From the cell containing the given text, extract its center point as [X, Y] coordinate. 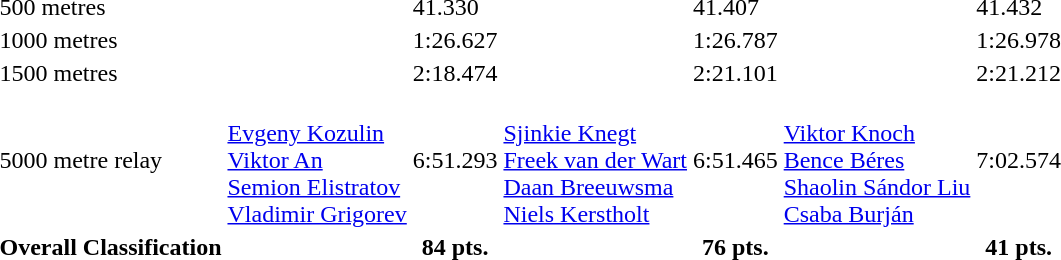
1:26.787 [736, 40]
6:51.465 [736, 160]
Evgeny KozulinViktor AnSemion ElistratovVladimir Grigorev [317, 160]
6:51.293 [455, 160]
Sjinkie KnegtFreek van der WartDaan BreeuwsmaNiels Kerstholt [596, 160]
Viktor KnochBence BéresShaolin Sándor LiuCsaba Burján [877, 160]
1:26.627 [455, 40]
2:21.101 [736, 73]
2:18.474 [455, 73]
